Pinpoint the cell where the given text exists, returning its [x, y] midpoint coordinate. 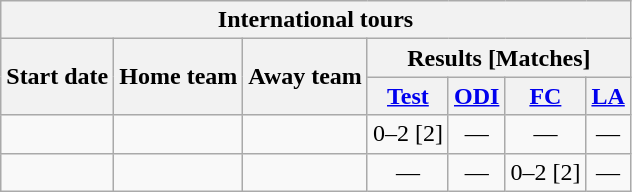
ODI [476, 96]
Home team [178, 77]
Results [Matches] [498, 58]
Start date [58, 77]
Away team [306, 77]
Test [408, 96]
LA [608, 96]
FC [546, 96]
International tours [316, 20]
